From the cell containing the given text, extract its center point as [X, Y] coordinate. 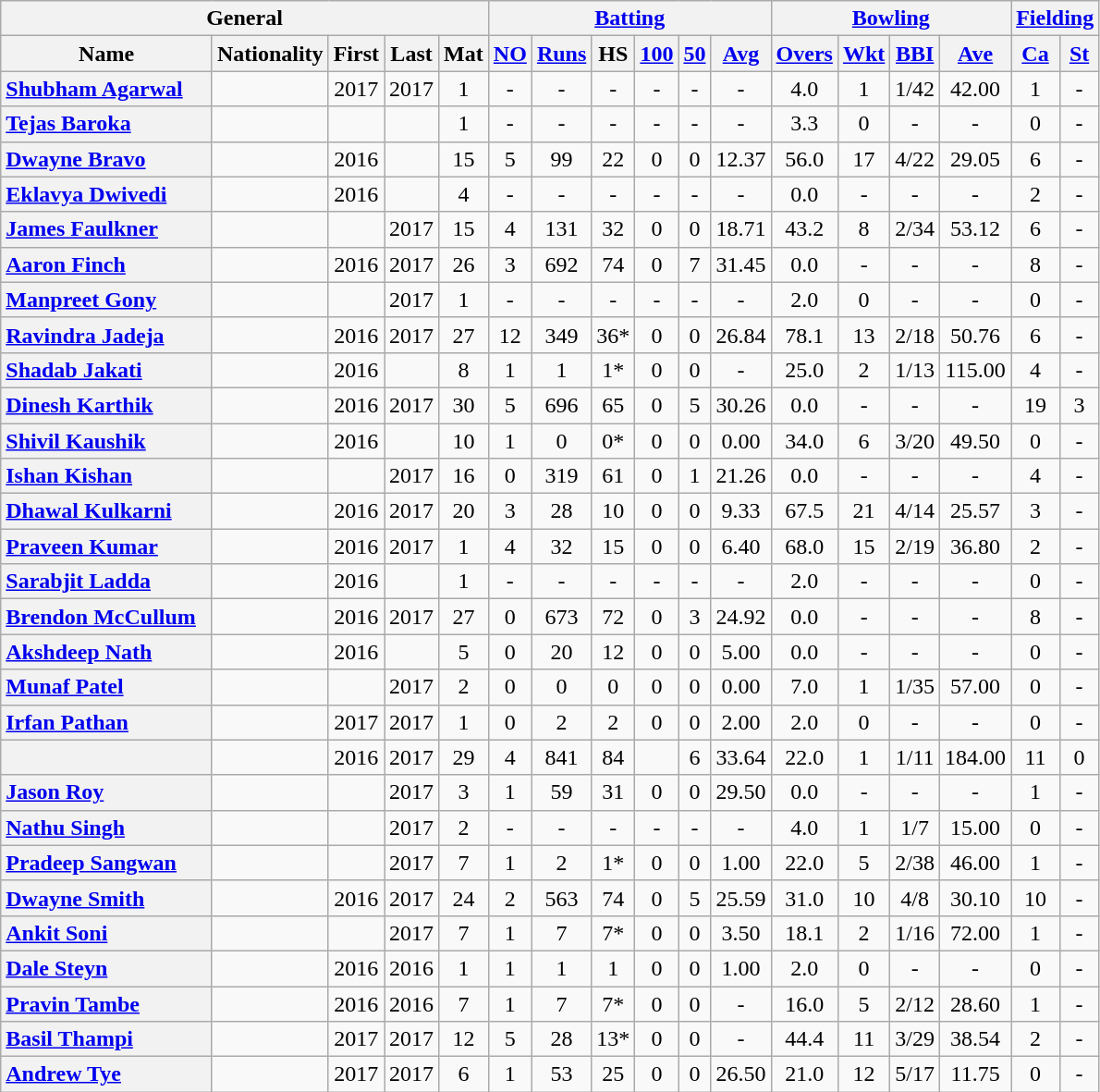
673 [561, 617]
1/35 [915, 687]
Sarabjit Ladda [107, 582]
25.59 [741, 898]
36.80 [976, 546]
Ishan Kishan [107, 476]
61 [614, 476]
5.00 [741, 652]
Shubham Agarwal [107, 89]
44.4 [804, 1039]
Dwayne Smith [107, 898]
6.40 [741, 546]
HS [614, 54]
Ankit Soni [107, 933]
36* [614, 335]
43.2 [804, 229]
16.0 [804, 1003]
3.50 [741, 933]
Brendon McCullum [107, 617]
Ca [1035, 54]
31 [614, 792]
3/29 [915, 1039]
28.60 [976, 1003]
57.00 [976, 687]
Overs [804, 54]
4/14 [915, 511]
12.37 [741, 159]
692 [561, 264]
Last [412, 54]
Mat [464, 54]
25.0 [804, 370]
31.45 [741, 264]
21.0 [804, 1074]
25.57 [976, 511]
99 [561, 159]
53.12 [976, 229]
696 [561, 405]
46.00 [976, 863]
1/11 [915, 757]
3.3 [804, 124]
Pradeep Sangwan [107, 863]
13* [614, 1039]
James Faulkner [107, 229]
General [245, 18]
56.0 [804, 159]
349 [561, 335]
100 [656, 54]
Praveen Kumar [107, 546]
49.50 [976, 441]
Pravin Tambe [107, 1003]
18.1 [804, 933]
33.64 [741, 757]
2.00 [741, 722]
2/19 [915, 546]
131 [561, 229]
841 [561, 757]
Batting [629, 18]
0* [614, 441]
16 [464, 476]
Runs [561, 54]
30 [464, 405]
Avg [741, 54]
Aaron Finch [107, 264]
17 [863, 159]
2/18 [915, 335]
3/20 [915, 441]
15.00 [976, 828]
11.75 [976, 1074]
53 [561, 1074]
St [1079, 54]
65 [614, 405]
29 [464, 757]
38.54 [976, 1039]
Fielding [1056, 18]
First [356, 54]
21.26 [741, 476]
Jason Roy [107, 792]
50.76 [976, 335]
Nationality [270, 54]
26 [464, 264]
Basil Thampi [107, 1039]
319 [561, 476]
Shivil Kaushik [107, 441]
1/7 [915, 828]
Shadab Jakati [107, 370]
31.0 [804, 898]
1/13 [915, 370]
24 [464, 898]
Andrew Tye [107, 1074]
26.50 [741, 1074]
Akshdeep Nath [107, 652]
72 [614, 617]
7.0 [804, 687]
1/16 [915, 933]
34.0 [804, 441]
30.26 [741, 405]
Ravindra Jadeja [107, 335]
Dhawal Kulkarni [107, 511]
21 [863, 511]
5/17 [915, 1074]
29.50 [741, 792]
42.00 [976, 89]
Name [107, 54]
Ave [976, 54]
18.71 [741, 229]
Irfan Pathan [107, 722]
184.00 [976, 757]
Munaf Patel [107, 687]
19 [1035, 405]
4/22 [915, 159]
30.10 [976, 898]
Bowling [891, 18]
Dinesh Karthik [107, 405]
13 [863, 335]
2/12 [915, 1003]
67.5 [804, 511]
59 [561, 792]
29.05 [976, 159]
22 [614, 159]
84 [614, 757]
563 [561, 898]
72.00 [976, 933]
115.00 [976, 370]
Wkt [863, 54]
Eklavya Dwivedi [107, 194]
1/42 [915, 89]
Manpreet Gony [107, 300]
Dwayne Bravo [107, 159]
BBI [915, 54]
24.92 [741, 617]
Tejas Baroka [107, 124]
68.0 [804, 546]
2/34 [915, 229]
NO [510, 54]
26.84 [741, 335]
25 [614, 1074]
Nathu Singh [107, 828]
50 [695, 54]
9.33 [741, 511]
78.1 [804, 335]
2/38 [915, 863]
Dale Steyn [107, 968]
4/8 [915, 898]
